Search for the cell housing the specified text and yield its [X, Y] center coordinate. 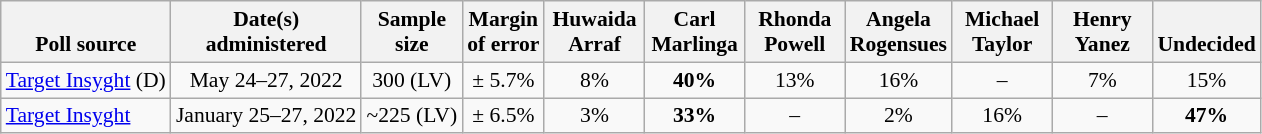
Target Insyght (D) [86, 80]
± 6.5% [503, 116]
May 24–27, 2022 [266, 80]
47% [1206, 116]
13% [795, 80]
Marginof error [503, 32]
300 (LV) [412, 80]
± 5.7% [503, 80]
~225 (LV) [412, 116]
Date(s)administered [266, 32]
15% [1206, 80]
2% [898, 116]
January 25–27, 2022 [266, 116]
RhondaPowell [795, 32]
HenryYanez [1102, 32]
Poll source [86, 32]
40% [695, 80]
HuwaidaArraf [594, 32]
MichaelTaylor [1002, 32]
8% [594, 80]
CarlMarlinga [695, 32]
7% [1102, 80]
33% [695, 116]
Undecided [1206, 32]
Target Insyght [86, 116]
3% [594, 116]
AngelaRogensues [898, 32]
Samplesize [412, 32]
